From the cell containing the given text, extract its center point as (X, Y) coordinate. 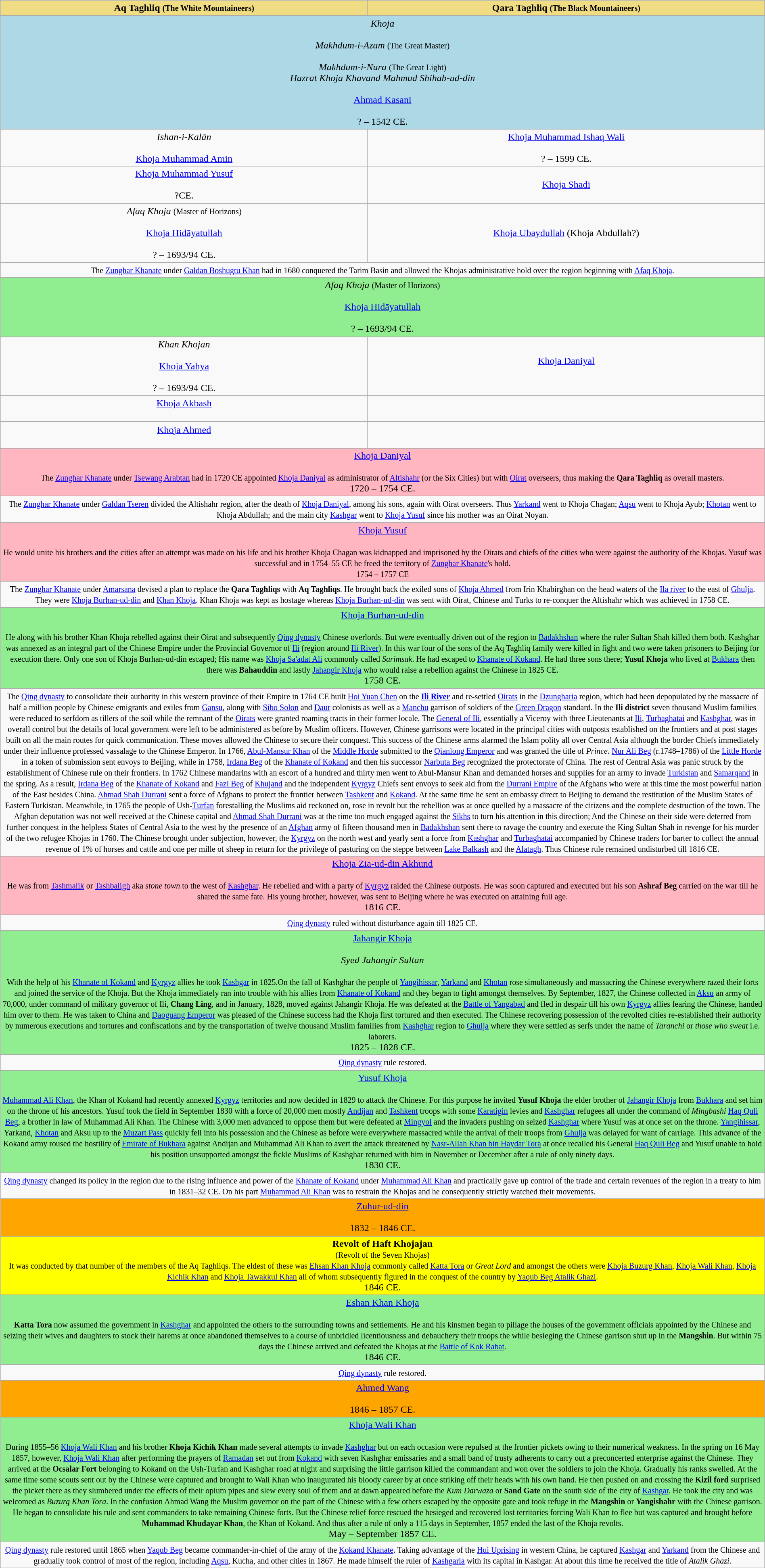
Khoja Akbash (184, 408)
Khan Khojan Khoja Yahya ? – 1693/94 CE. (184, 366)
Ishan-i-Kalān Khoja Muhammad Amin (184, 148)
Khoja Daniyal (566, 366)
Khoja Ahmed (184, 435)
Khoja Ubaydullah (Khoja Abdullah?) (566, 233)
Qara Taghliq (The Black Mountaineers) (566, 8)
Khoja Muhammad Yusuf?CE. (184, 185)
Zuhur-ud-din 1832 – 1846 CE. (382, 1217)
Khoja Muhammad Ishaq Wali ? – 1599 CE. (566, 148)
Khoja Makhdum-i-Azam (The Great Master) Makhdum-i-Nura (The Great Light) Hazrat Khoja Khavand Mahmud Shihab-ud-din Ahmad Kasani ? – 1542 CE. (382, 73)
Qing dynasty ruled without disturbance again till 1825 CE. (382, 923)
Khoja Shadi (566, 185)
Aq Taghliq (The White Mountaineers) (184, 8)
Ahmed Wang 1846 – 1857 CE. (382, 1399)
